Return the (X, Y) coordinate for the center point of the cell that contains the specified text.  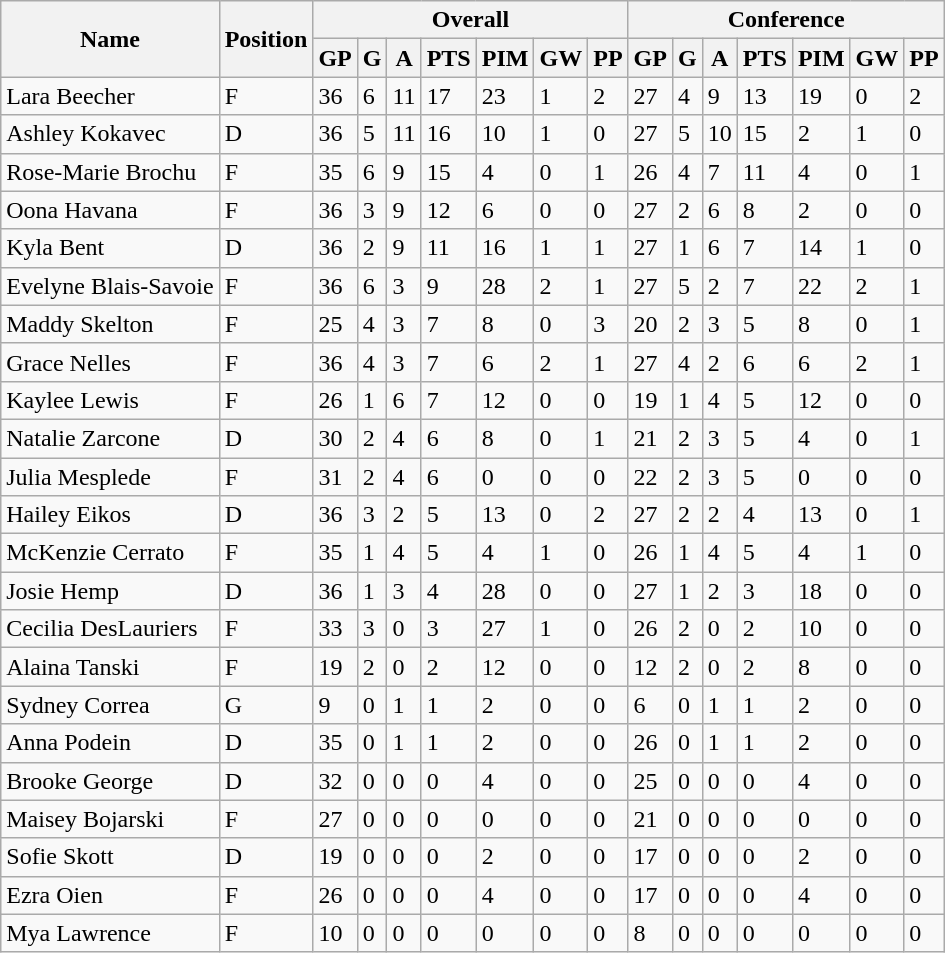
Evelyne Blais-Savoie (110, 286)
McKenzie Cerrato (110, 553)
32 (335, 781)
Position (266, 39)
Oona Havana (110, 210)
Ashley Kokavec (110, 134)
Conference (786, 20)
Rose-Marie Brochu (110, 172)
Sofie Skott (110, 857)
Overall (470, 20)
Sydney Correa (110, 705)
Name (110, 39)
Alaina Tanski (110, 667)
Anna Podein (110, 743)
Brooke George (110, 781)
Grace Nelles (110, 362)
23 (505, 96)
Mya Lawrence (110, 933)
Lara Beecher (110, 96)
31 (335, 477)
Kaylee Lewis (110, 400)
Natalie Zarcone (110, 438)
30 (335, 438)
Josie Hemp (110, 591)
Hailey Eikos (110, 515)
20 (650, 324)
Maisey Bojarski (110, 819)
Kyla Bent (110, 248)
Cecilia DesLauriers (110, 629)
33 (335, 629)
Maddy Skelton (110, 324)
14 (821, 248)
18 (821, 591)
Ezra Oien (110, 895)
Julia Mesplede (110, 477)
